Search for the cell housing the specified text and yield its [x, y] center coordinate. 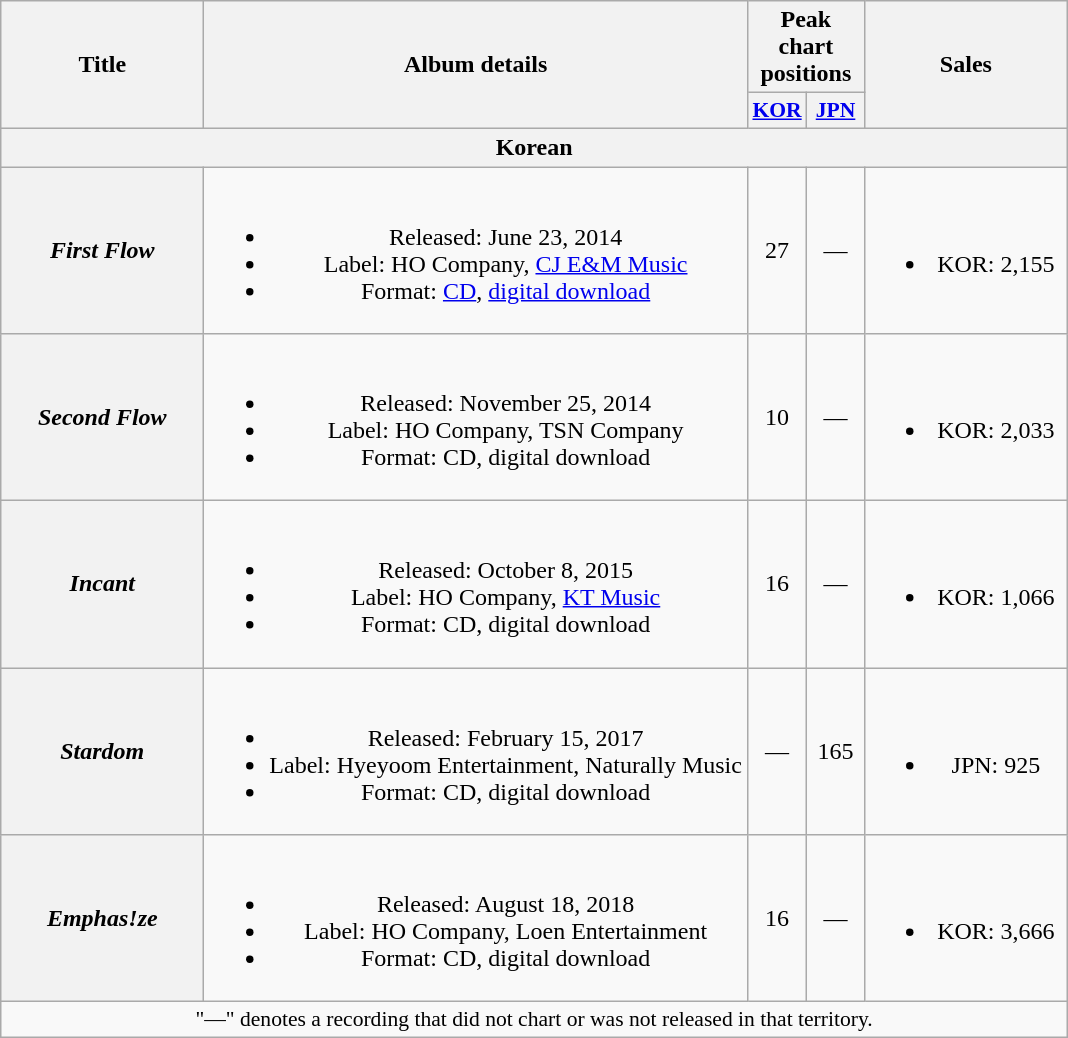
JPN: 925 [966, 752]
165 [836, 752]
Emphas!ze [102, 918]
Released: August 18, 2018Label: HO Company, Loen EntertainmentFormat: CD, digital download [476, 918]
KOR: 1,066 [966, 584]
Released: February 15, 2017Label: Hyeyoom Entertainment, Naturally MusicFormat: CD, digital download [476, 752]
"—" denotes a recording that did not chart or was not released in that territory. [534, 1020]
10 [776, 418]
KOR: 2,033 [966, 418]
Stardom [102, 752]
KOR [776, 111]
Sales [966, 65]
Incant [102, 584]
JPN [836, 111]
27 [776, 250]
First Flow [102, 250]
Released: November 25, 2014Label: HO Company, TSN CompanyFormat: CD, digital download [476, 418]
Peak chart positions [806, 47]
Second Flow [102, 418]
KOR: 2,155 [966, 250]
KOR: 3,666 [966, 918]
Title [102, 65]
Released: October 8, 2015Label: HO Company, KT MusicFormat: CD, digital download [476, 584]
Album details [476, 65]
Korean [534, 147]
Released: June 23, 2014Label: HO Company, CJ E&M MusicFormat: CD, digital download [476, 250]
